From the cell containing the given text, extract its center point as (x, y) coordinate. 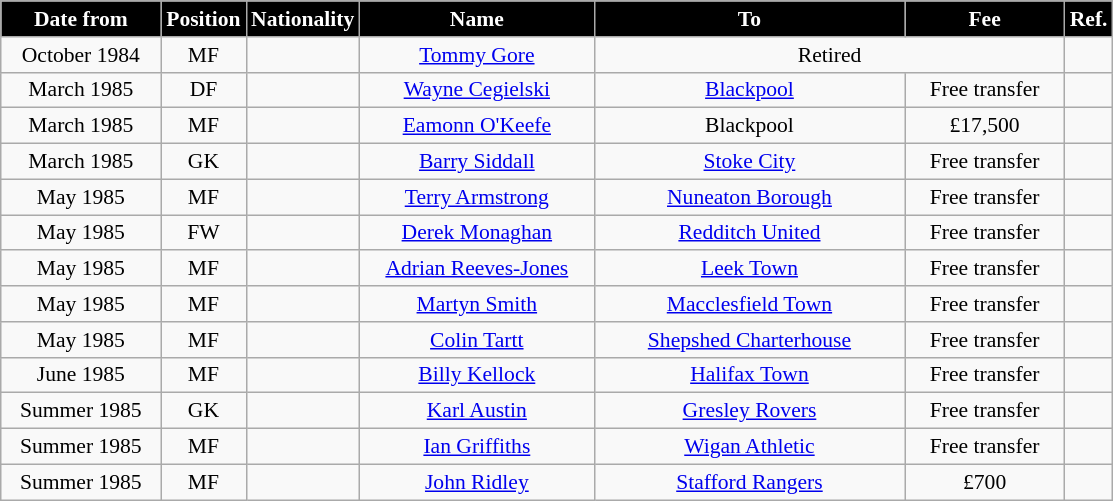
Tommy Gore (476, 55)
Ian Griffiths (476, 447)
Stoke City (749, 162)
Shepshed Charterhouse (749, 340)
October 1984 (81, 55)
Macclesfield Town (749, 304)
FW (204, 233)
John Ridley (476, 482)
Adrian Reeves-Jones (476, 269)
£17,500 (985, 126)
Wigan Athletic (749, 447)
Retired (829, 55)
Redditch United (749, 233)
June 1985 (81, 375)
Leek Town (749, 269)
Colin Tartt (476, 340)
Fee (985, 19)
Eamonn O'Keefe (476, 126)
Ref. (1089, 19)
Position (204, 19)
Terry Armstrong (476, 197)
To (749, 19)
Billy Kellock (476, 375)
£700 (985, 482)
Halifax Town (749, 375)
Nuneaton Borough (749, 197)
Stafford Rangers (749, 482)
Date from (81, 19)
Martyn Smith (476, 304)
Karl Austin (476, 411)
Barry Siddall (476, 162)
Derek Monaghan (476, 233)
Gresley Rovers (749, 411)
Name (476, 19)
Nationality (302, 19)
DF (204, 90)
Wayne Cegielski (476, 90)
